Return (x, y) of the center of cell containing provided text 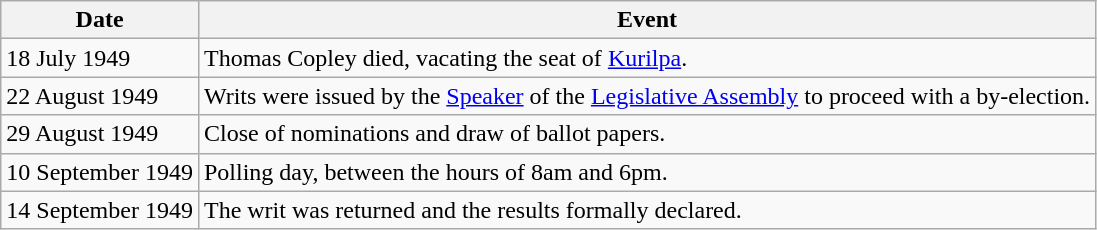
22 August 1949 (100, 96)
29 August 1949 (100, 134)
10 September 1949 (100, 172)
18 July 1949 (100, 58)
Polling day, between the hours of 8am and 6pm. (646, 172)
14 September 1949 (100, 210)
The writ was returned and the results formally declared. (646, 210)
Writs were issued by the Speaker of the Legislative Assembly to proceed with a by-election. (646, 96)
Date (100, 20)
Event (646, 20)
Close of nominations and draw of ballot papers. (646, 134)
Thomas Copley died, vacating the seat of Kurilpa. (646, 58)
